From the cell containing the given text, extract its center point as (x, y) coordinate. 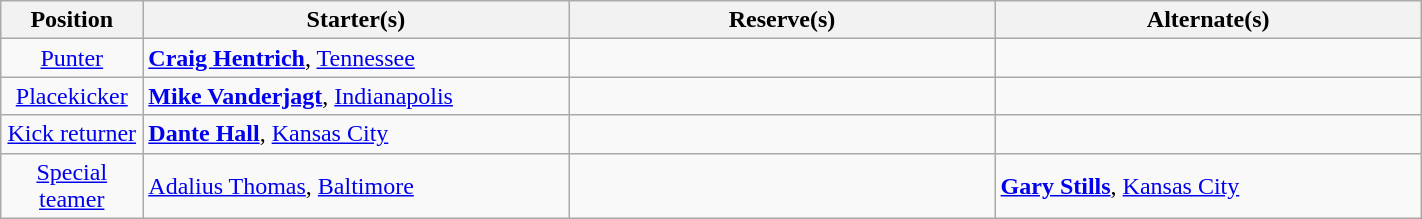
Mike Vanderjagt, Indianapolis (356, 96)
Adalius Thomas, Baltimore (356, 186)
Dante Hall, Kansas City (356, 134)
Craig Hentrich, Tennessee (356, 58)
Special teamer (72, 186)
Starter(s) (356, 20)
Reserve(s) (782, 20)
Gary Stills, Kansas City (1208, 186)
Alternate(s) (1208, 20)
Kick returner (72, 134)
Position (72, 20)
Punter (72, 58)
Placekicker (72, 96)
